Provide the (X, Y) coordinate of the cell's center where the given text is located.  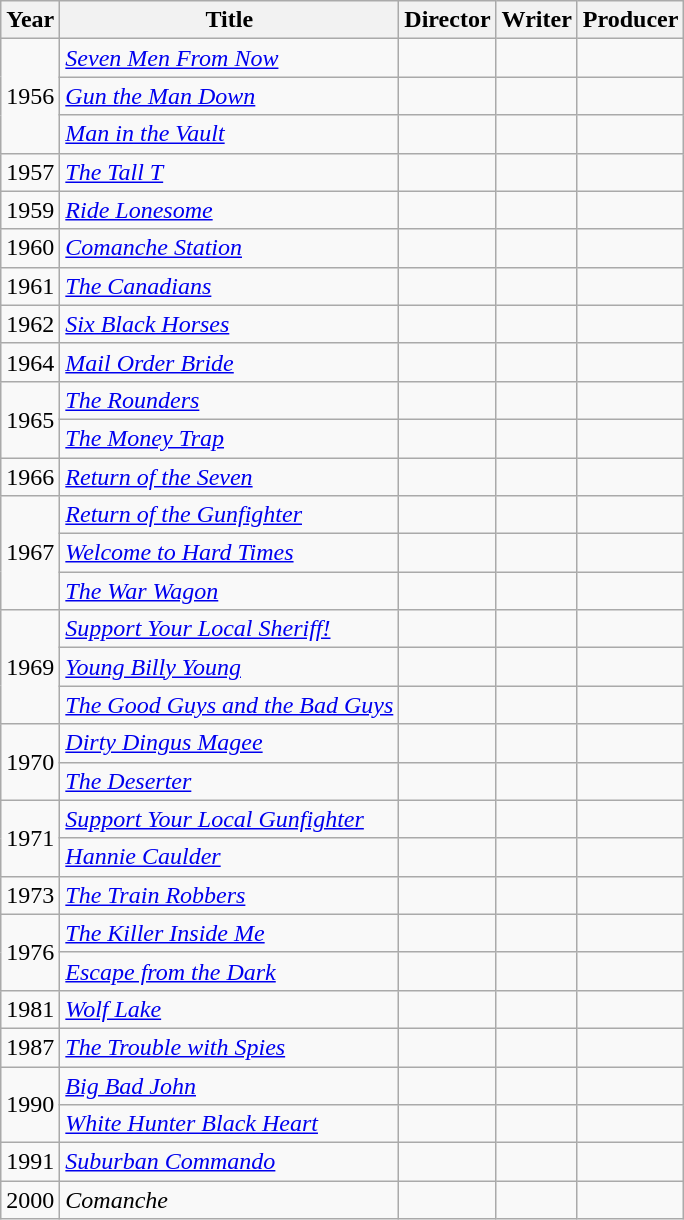
1957 (30, 172)
Return of the Seven (230, 477)
1959 (30, 210)
The Tall T (230, 172)
Welcome to Hard Times (230, 553)
Writer (536, 20)
Year (30, 20)
The Good Guys and the Bad Guys (230, 705)
Gun the Man Down (230, 96)
Seven Men From Now (230, 58)
1987 (30, 1047)
Hannie Caulder (230, 857)
1990 (30, 1104)
Wolf Lake (230, 1009)
White Hunter Black Heart (230, 1124)
Director (448, 20)
The Killer Inside Me (230, 933)
1966 (30, 477)
Escape from the Dark (230, 971)
The War Wagon (230, 591)
Return of the Gunfighter (230, 515)
Title (230, 20)
Mail Order Bride (230, 362)
Dirty Dingus Magee (230, 743)
1961 (30, 286)
1981 (30, 1009)
1964 (30, 362)
The Rounders (230, 400)
The Train Robbers (230, 895)
2000 (30, 1200)
1971 (30, 838)
1967 (30, 553)
The Canadians (230, 286)
1976 (30, 952)
1991 (30, 1162)
Suburban Commando (230, 1162)
1973 (30, 895)
Producer (630, 20)
The Deserter (230, 781)
1956 (30, 96)
Man in the Vault (230, 134)
Ride Lonesome (230, 210)
1962 (30, 324)
Young Billy Young (230, 667)
1965 (30, 419)
The Trouble with Spies (230, 1047)
Six Black Horses (230, 324)
1960 (30, 248)
Support Your Local Gunfighter (230, 819)
1970 (30, 762)
Comanche Station (230, 248)
Comanche (230, 1200)
Big Bad John (230, 1085)
1969 (30, 667)
Support Your Local Sheriff! (230, 629)
The Money Trap (230, 438)
